Pinpoint the cell where the given text exists, returning its [x, y] midpoint coordinate. 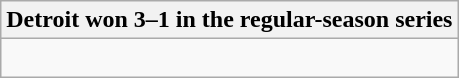
Detroit won 3–1 in the regular-season series [230, 20]
